Scan for the cell matching the given text and deliver its [x, y] coordinate at center. 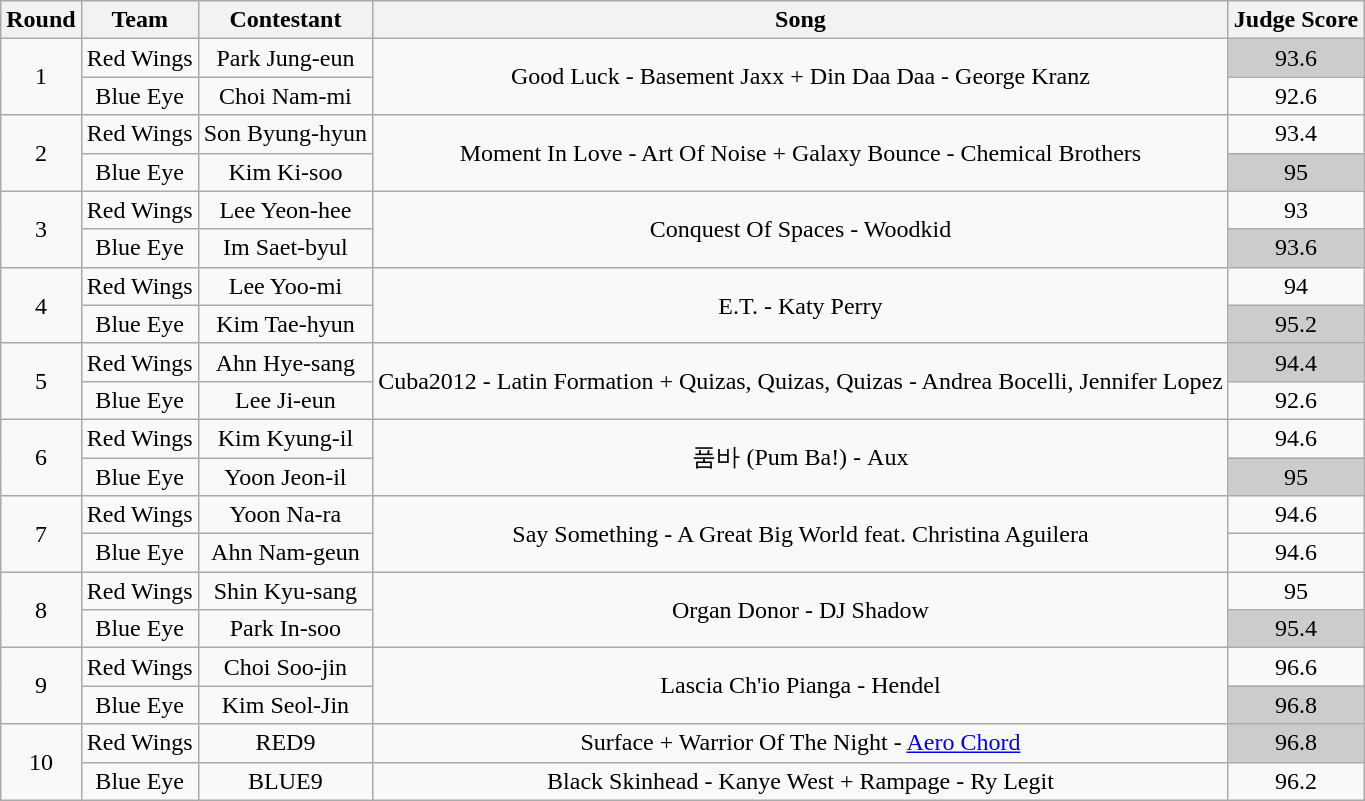
Judge Score [1296, 20]
Lee Ji-eun [285, 400]
Im Saet-byul [285, 248]
Kim Tae-hyun [285, 324]
Round [41, 20]
9 [41, 686]
Lee Yoo-mi [285, 286]
Cuba2012 - Latin Formation + Quizas, Quizas, Quizas - Andrea Bocelli, Jennifer Lopez [801, 381]
Lee Yeon-hee [285, 210]
8 [41, 610]
Kim Kyung-il [285, 438]
Kim Ki-soo [285, 172]
RED9 [285, 743]
5 [41, 381]
7 [41, 534]
Black Skinhead - Kanye West + Rampage - Ry Legit [801, 781]
4 [41, 305]
95.2 [1296, 324]
3 [41, 229]
96.6 [1296, 667]
Moment In Love - Art Of Noise + Galaxy Bounce - Chemical Brothers [801, 153]
Kim Seol-Jin [285, 705]
2 [41, 153]
E.T. - Katy Perry [801, 305]
Park Jung-eun [285, 58]
Ahn Hye-sang [285, 362]
Lascia Ch'io Pianga - Hendel [801, 686]
93.4 [1296, 134]
Organ Donor - DJ Shadow [801, 610]
Say Something - A Great Big World feat. Christina Aguilera [801, 534]
95.4 [1296, 629]
94 [1296, 286]
Good Luck - Basement Jaxx + Din Daa Daa - George Kranz [801, 77]
Contestant [285, 20]
Yoon Na-ra [285, 515]
Ahn Nam-geun [285, 553]
Team [140, 20]
Son Byung-hyun [285, 134]
Park In-soo [285, 629]
96.2 [1296, 781]
BLUE9 [285, 781]
Conquest Of Spaces - Woodkid [801, 229]
10 [41, 762]
Choi Nam-mi [285, 96]
Shin Kyu-sang [285, 591]
Choi Soo-jin [285, 667]
93 [1296, 210]
품바 (Pum Ba!) - Aux [801, 457]
6 [41, 457]
94.4 [1296, 362]
1 [41, 77]
Song [801, 20]
Yoon Jeon-il [285, 477]
Surface + Warrior Of The Night - Aero Chord [801, 743]
